Find where the given text appears and provide that cell's center as [X, Y] coordinate. 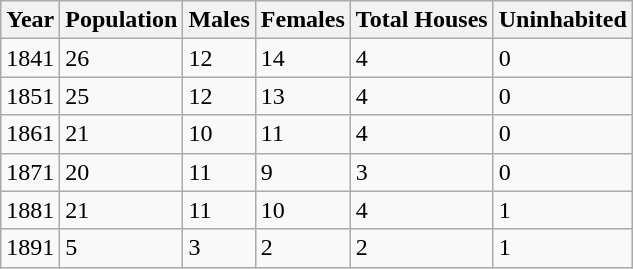
Year [30, 20]
1871 [30, 172]
1881 [30, 210]
25 [122, 96]
5 [122, 248]
Population [122, 20]
Males [219, 20]
1891 [30, 248]
26 [122, 58]
1861 [30, 134]
1851 [30, 96]
Uninhabited [562, 20]
Females [302, 20]
20 [122, 172]
13 [302, 96]
14 [302, 58]
9 [302, 172]
1841 [30, 58]
Total Houses [422, 20]
